For the text-containing cell, return its midpoint in (X, Y) coordinate format. 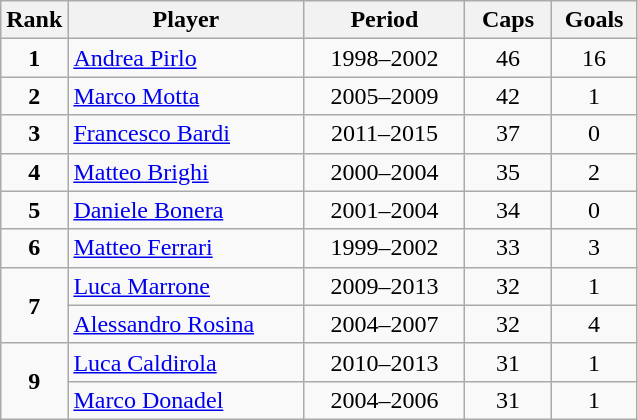
Goals (594, 20)
Alessandro Rosina (186, 324)
2001–2004 (384, 210)
2000–2004 (384, 172)
Matteo Brighi (186, 172)
6 (34, 248)
9 (34, 381)
34 (508, 210)
5 (34, 210)
1999–2002 (384, 248)
2004–2006 (384, 400)
1998–2002 (384, 58)
16 (594, 58)
Luca Caldirola (186, 362)
Rank (34, 20)
Caps (508, 20)
Player (186, 20)
7 (34, 305)
2009–2013 (384, 286)
33 (508, 248)
35 (508, 172)
Francesco Bardi (186, 134)
2011–2015 (384, 134)
2005–2009 (384, 96)
2004–2007 (384, 324)
46 (508, 58)
Marco Donadel (186, 400)
Matteo Ferrari (186, 248)
Period (384, 20)
2010–2013 (384, 362)
37 (508, 134)
Luca Marrone (186, 286)
Daniele Bonera (186, 210)
Andrea Pirlo (186, 58)
Marco Motta (186, 96)
42 (508, 96)
